Detect which cell encompasses the target text, then output its (X, Y) center coordinate. 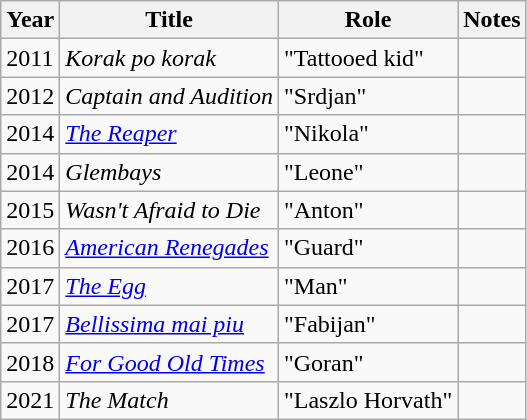
The Reaper (170, 134)
For Good Old Times (170, 362)
"Srdjan" (368, 96)
The Egg (170, 286)
Wasn't Afraid to Die (170, 210)
"Anton" (368, 210)
2015 (30, 210)
2018 (30, 362)
"Man" (368, 286)
"Leone" (368, 172)
"Tattooed kid" (368, 58)
"Fabijan" (368, 324)
The Match (170, 400)
Bellissima mai piu (170, 324)
American Renegades (170, 248)
2012 (30, 96)
"Laszlo Horvath" (368, 400)
2016 (30, 248)
"Nikola" (368, 134)
"Goran" (368, 362)
Korak po korak (170, 58)
Glembays (170, 172)
2021 (30, 400)
Captain and Audition (170, 96)
2011 (30, 58)
Notes (492, 20)
Year (30, 20)
Title (170, 20)
"Guard" (368, 248)
Role (368, 20)
